Detect which cell encompasses the target text, then output its [x, y] center coordinate. 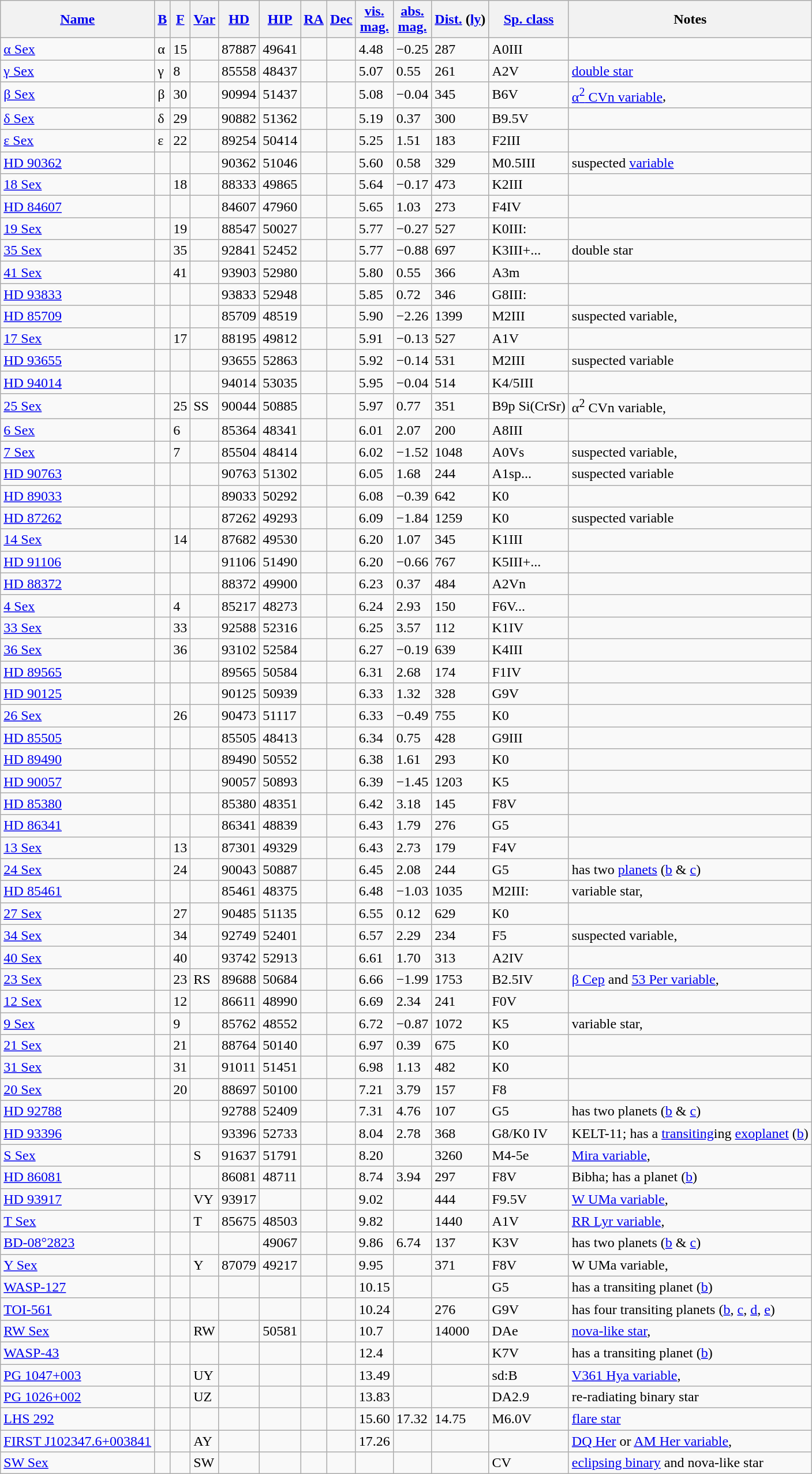
1203 [461, 782]
89490 [239, 760]
A0III [529, 49]
183 [461, 141]
A2Vn [529, 584]
re-radiating binary star [690, 1397]
639 [461, 650]
4.48 [374, 49]
SW [204, 1463]
88333 [239, 185]
241 [461, 1001]
89254 [239, 141]
92841 [239, 251]
0.12 [412, 913]
107 [461, 1111]
85505 [239, 738]
5.92 [374, 360]
−0.17 [412, 185]
17 Sex [77, 338]
52584 [280, 650]
13 [180, 848]
767 [461, 562]
27 Sex [77, 913]
5.65 [374, 207]
51791 [280, 1155]
HD 91106 [77, 562]
49530 [280, 540]
B2.5IV [529, 979]
50027 [280, 229]
84607 [239, 207]
F [180, 20]
51302 [280, 474]
B [163, 20]
17.32 [412, 1419]
KELT-11; has a transitinging exoplanet (b) [690, 1133]
49067 [280, 1243]
−0.87 [412, 1024]
T [204, 1221]
14000 [461, 1331]
K0III: [529, 229]
20 Sex [77, 1089]
13 Sex [77, 848]
30 [180, 95]
Dist. (ly) [461, 20]
50684 [280, 979]
5.90 [374, 316]
SS [204, 406]
F6V... [529, 606]
K3III+... [529, 251]
HD 87262 [77, 518]
6.97 [374, 1046]
50414 [280, 141]
91637 [239, 1155]
444 [461, 1199]
93102 [239, 650]
2.93 [412, 606]
HD 84607 [77, 207]
41 Sex [77, 273]
K2III [529, 185]
179 [461, 848]
697 [461, 251]
473 [461, 185]
A2V [529, 71]
12 [180, 1001]
88547 [239, 229]
112 [461, 628]
4.76 [412, 1111]
−0.14 [412, 360]
HD 93917 [77, 1199]
642 [461, 496]
Notes [690, 20]
K5III+... [529, 562]
G8/K0 IV [529, 1133]
87262 [239, 518]
−1.45 [412, 782]
Y Sex [77, 1265]
nova-like star, [690, 1331]
2.08 [412, 870]
−1.52 [412, 452]
HD 86081 [77, 1177]
48413 [280, 738]
HD 92788 [77, 1111]
4 [180, 606]
87079 [239, 1265]
Y [204, 1265]
94014 [239, 382]
300 [461, 118]
Var [204, 20]
86611 [239, 1001]
RW Sex [77, 1331]
ε [163, 141]
150 [461, 606]
89033 [239, 496]
M6.0V [529, 1419]
35 [180, 251]
−2.26 [412, 316]
90044 [239, 406]
19 Sex [77, 229]
6.02 [374, 452]
6.08 [374, 496]
1.70 [412, 957]
514 [461, 382]
329 [461, 163]
2.78 [412, 1133]
9.02 [374, 1199]
137 [461, 1243]
−1.84 [412, 518]
HD 93396 [77, 1133]
6.74 [412, 1243]
vis.mag. [374, 20]
HD 89490 [77, 760]
Mira variable, [690, 1155]
α Sex [77, 49]
49293 [280, 518]
−0.88 [412, 251]
TOI-561 [77, 1309]
2.34 [412, 1001]
86341 [239, 826]
K1IV [529, 628]
27 [180, 913]
HD 85461 [77, 891]
−0.27 [412, 229]
Name [77, 20]
−0.49 [412, 716]
8.74 [374, 1177]
6.05 [374, 474]
51437 [280, 95]
293 [461, 760]
abs.mag. [412, 20]
87301 [239, 848]
9.95 [374, 1265]
6.31 [374, 672]
51117 [280, 716]
F1IV [529, 672]
−0.66 [412, 562]
T Sex [77, 1221]
531 [461, 360]
10.7 [374, 1331]
50292 [280, 496]
48503 [280, 1221]
36 Sex [77, 650]
−0.39 [412, 496]
VY [204, 1199]
β Cep and 53 Per variable, [690, 979]
HD 85380 [77, 804]
6.98 [374, 1068]
87887 [239, 49]
β [163, 95]
50939 [280, 694]
48437 [280, 71]
12.4 [374, 1353]
BD-08°2823 [77, 1243]
5.80 [374, 273]
24 Sex [77, 870]
49865 [280, 185]
6.45 [374, 870]
48414 [280, 452]
52980 [280, 273]
PG 1026+002 [77, 1397]
3.94 [412, 1177]
93833 [239, 294]
6.25 [374, 628]
5.85 [374, 294]
1.32 [412, 694]
−0.25 [412, 49]
33 Sex [77, 628]
50885 [280, 406]
1048 [461, 452]
CV [529, 1463]
5.08 [374, 95]
50552 [280, 760]
7.21 [374, 1089]
17.26 [374, 1441]
85762 [239, 1024]
6.72 [374, 1024]
3260 [461, 1155]
35 Sex [77, 251]
90763 [239, 474]
51490 [280, 562]
1072 [461, 1024]
0.58 [412, 163]
48552 [280, 1024]
5.91 [374, 338]
9 Sex [77, 1024]
HD 90125 [77, 694]
48839 [280, 826]
1.51 [412, 141]
F4V [529, 848]
HD 90057 [77, 782]
A2IV [529, 957]
7 [180, 452]
13.49 [374, 1375]
1753 [461, 979]
92588 [239, 628]
A0Vs [529, 452]
1.07 [412, 540]
368 [461, 1133]
6.69 [374, 1001]
F2III [529, 141]
6.66 [374, 979]
5.07 [374, 71]
51135 [280, 913]
47960 [280, 207]
HIP [280, 20]
49217 [280, 1265]
51451 [280, 1068]
18 Sex [77, 185]
HD 93833 [77, 294]
25 [180, 406]
12 Sex [77, 1001]
366 [461, 273]
200 [461, 430]
1035 [461, 891]
6 [180, 430]
93917 [239, 1199]
49900 [280, 584]
36 [180, 650]
LHS 292 [77, 1419]
M2III: [529, 891]
HD 85709 [77, 316]
93655 [239, 360]
S Sex [77, 1155]
1.13 [412, 1068]
89688 [239, 979]
6.57 [374, 935]
85709 [239, 316]
RR Lyr variable, [690, 1221]
sd:B [529, 1375]
48990 [280, 1001]
48351 [280, 804]
UZ [204, 1397]
21 Sex [77, 1046]
M4-5e [529, 1155]
15.60 [374, 1419]
B6V [529, 95]
HD 86341 [77, 826]
484 [461, 584]
7 Sex [77, 452]
5.97 [374, 406]
52733 [280, 1133]
5.60 [374, 163]
48519 [280, 316]
B9p Si(CrSr) [529, 406]
174 [461, 672]
234 [461, 935]
ε Sex [77, 141]
297 [461, 1177]
1440 [461, 1221]
88372 [239, 584]
1.03 [412, 207]
89565 [239, 672]
HD 94014 [77, 382]
9 [180, 1024]
10.24 [374, 1309]
6.34 [374, 738]
8.20 [374, 1155]
93903 [239, 273]
90125 [239, 694]
WASP-127 [77, 1287]
5.25 [374, 141]
δ Sex [77, 118]
52316 [280, 628]
85364 [239, 430]
23 Sex [77, 979]
15 [180, 49]
85558 [239, 71]
6.27 [374, 650]
G8III: [529, 294]
50100 [280, 1089]
2.73 [412, 848]
6.61 [374, 957]
287 [461, 49]
0.39 [412, 1046]
K4/5III [529, 382]
−0.13 [412, 338]
13.83 [374, 1397]
86081 [239, 1177]
51046 [280, 163]
49641 [280, 49]
FIRST J102347.6+003841 [77, 1441]
HD 88372 [77, 584]
351 [461, 406]
90882 [239, 118]
2.68 [412, 672]
PG 1047+003 [77, 1375]
50584 [280, 672]
RW [204, 1331]
14.75 [461, 1419]
90057 [239, 782]
F8 [529, 1089]
0.77 [412, 406]
87682 [239, 540]
B9.5V [529, 118]
5.95 [374, 382]
93396 [239, 1133]
−0.19 [412, 650]
β Sex [77, 95]
HD 89033 [77, 496]
γ Sex [77, 71]
Bibha; has a planet (b) [690, 1177]
92749 [239, 935]
6.09 [374, 518]
92788 [239, 1111]
A1sp... [529, 474]
1.79 [412, 826]
K7V [529, 1353]
90994 [239, 95]
40 [180, 957]
3.57 [412, 628]
93742 [239, 957]
WASP-43 [77, 1353]
1.61 [412, 760]
γ [163, 71]
2.29 [412, 935]
34 Sex [77, 935]
85380 [239, 804]
6.01 [374, 430]
261 [461, 71]
26 Sex [77, 716]
RS [204, 979]
40 Sex [77, 957]
88195 [239, 338]
6.23 [374, 584]
52401 [280, 935]
90473 [239, 716]
48341 [280, 430]
14 [180, 540]
48711 [280, 1177]
17 [180, 338]
9.82 [374, 1221]
629 [461, 913]
1399 [461, 316]
90043 [239, 870]
−1.03 [412, 891]
HD [239, 20]
90485 [239, 913]
6.42 [374, 804]
SW Sex [77, 1463]
6.39 [374, 782]
M0.5III [529, 163]
HD 89565 [77, 672]
AY [204, 1441]
eclipsing binary and nova-like star [690, 1463]
52452 [280, 251]
K1III [529, 540]
δ [163, 118]
755 [461, 716]
50581 [280, 1331]
91011 [239, 1068]
Sp. class [529, 20]
85217 [239, 606]
85504 [239, 452]
6 Sex [77, 430]
F4IV [529, 207]
10.15 [374, 1287]
K3V [529, 1243]
51362 [280, 118]
90362 [239, 163]
313 [461, 957]
52913 [280, 957]
S [204, 1155]
33 [180, 628]
4 Sex [77, 606]
26 [180, 716]
22 [180, 141]
HD 85505 [77, 738]
53035 [280, 382]
91106 [239, 562]
6.24 [374, 606]
50893 [280, 782]
31 Sex [77, 1068]
675 [461, 1046]
Dec [341, 20]
A3m [529, 273]
7.31 [374, 1111]
RA [314, 20]
371 [461, 1265]
52409 [280, 1111]
49329 [280, 848]
157 [461, 1089]
6.48 [374, 891]
6.55 [374, 913]
31 [180, 1068]
HD 93655 [77, 360]
346 [461, 294]
flare star [690, 1419]
DQ Her or AM Her variable, [690, 1441]
88697 [239, 1089]
2.07 [412, 430]
DAe [529, 1331]
A8III [529, 430]
328 [461, 694]
1.68 [412, 474]
0.75 [412, 738]
−1.99 [412, 979]
3.18 [412, 804]
5.64 [374, 185]
18 [180, 185]
50887 [280, 870]
25 Sex [77, 406]
482 [461, 1068]
F0V [529, 1001]
88764 [239, 1046]
6.38 [374, 760]
V361 Hya variable, [690, 1375]
8.04 [374, 1133]
50140 [280, 1046]
48273 [280, 606]
52863 [280, 360]
K4III [529, 650]
273 [461, 207]
52948 [280, 294]
41 [180, 273]
HD 90763 [77, 474]
UY [204, 1375]
21 [180, 1046]
9.86 [374, 1243]
20 [180, 1089]
14 Sex [77, 540]
8 [180, 71]
23 [180, 979]
85461 [239, 891]
5.19 [374, 118]
19 [180, 229]
has four transiting planets (b, c, d, e) [690, 1309]
3.79 [412, 1089]
49812 [280, 338]
DA2.9 [529, 1397]
48375 [280, 891]
F5 [529, 935]
145 [461, 804]
G9III [529, 738]
F9.5V [529, 1199]
24 [180, 870]
29 [180, 118]
34 [180, 935]
1259 [461, 518]
85675 [239, 1221]
HD 90362 [77, 163]
α [163, 49]
0.72 [412, 294]
428 [461, 738]
